For the text-containing cell, return its midpoint in [X, Y] coordinate format. 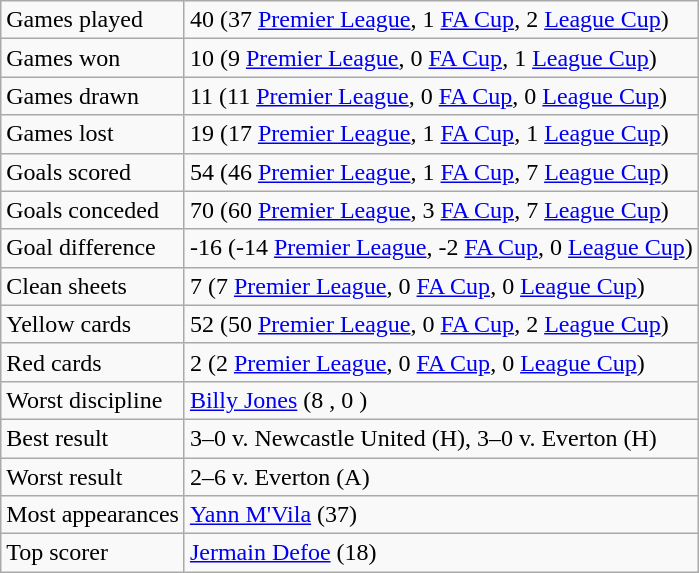
Games lost [93, 134]
Red cards [93, 362]
54 (46 Premier League, 1 FA Cup, 7 League Cup) [441, 172]
Jermain Defoe (18) [441, 553]
Billy Jones (8 , 0 ) [441, 400]
40 (37 Premier League, 1 FA Cup, 2 League Cup) [441, 20]
19 (17 Premier League, 1 FA Cup, 1 League Cup) [441, 134]
Worst discipline [93, 400]
Best result [93, 438]
Worst result [93, 477]
Goals conceded [93, 210]
10 (9 Premier League, 0 FA Cup, 1 League Cup) [441, 58]
Yann M'Vila (37) [441, 515]
3–0 v. Newcastle United (H), 3–0 v. Everton (H) [441, 438]
11 (11 Premier League, 0 FA Cup, 0 League Cup) [441, 96]
Goals scored [93, 172]
Most appearances [93, 515]
Goal difference [93, 248]
Yellow cards [93, 324]
7 (7 Premier League, 0 FA Cup, 0 League Cup) [441, 286]
52 (50 Premier League, 0 FA Cup, 2 League Cup) [441, 324]
2 (2 Premier League, 0 FA Cup, 0 League Cup) [441, 362]
Top scorer [93, 553]
Games won [93, 58]
Clean sheets [93, 286]
70 (60 Premier League, 3 FA Cup, 7 League Cup) [441, 210]
Games drawn [93, 96]
Games played [93, 20]
-16 (-14 Premier League, -2 FA Cup, 0 League Cup) [441, 248]
2–6 v. Everton (A) [441, 477]
